Provide the (X, Y) coordinate of the cell's center where the given text is located.  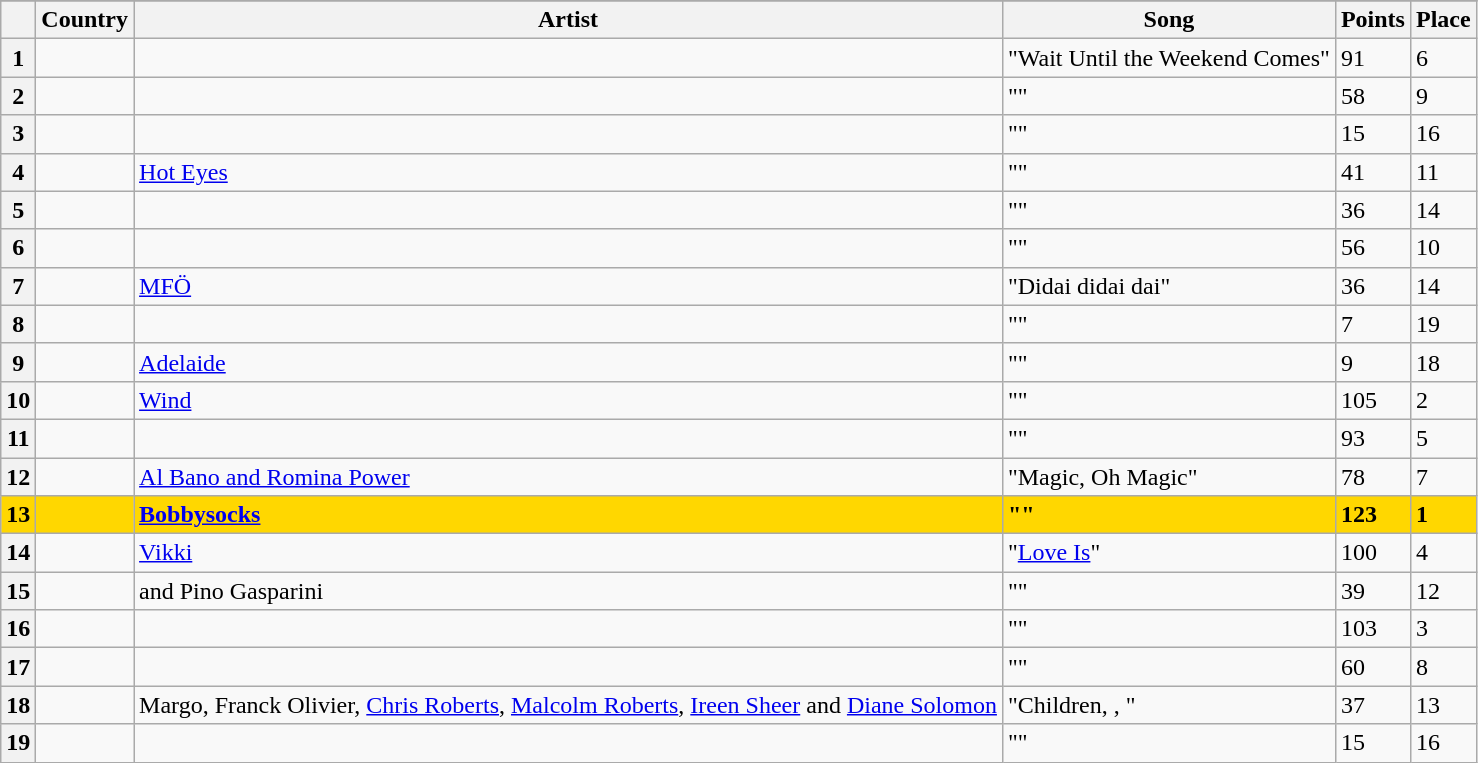
100 (1372, 553)
41 (1372, 172)
93 (1372, 438)
MFÖ (568, 286)
17 (18, 667)
Hot Eyes (568, 172)
58 (1372, 96)
Wind (568, 400)
"Wait Until the Weekend Comes" (1168, 58)
Bobbysocks (568, 515)
91 (1372, 58)
"Children, , " (1168, 705)
60 (1372, 667)
Song (1168, 20)
Artist (568, 20)
Al Bano and Romina Power (568, 477)
Adelaide (568, 362)
56 (1372, 248)
Country (85, 20)
105 (1372, 400)
Margo, Franck Olivier, Chris Roberts, Malcolm Roberts, Ireen Sheer and Diane Solomon (568, 705)
37 (1372, 705)
39 (1372, 591)
Vikki (568, 553)
"Love Is" (1168, 553)
Place (1443, 20)
103 (1372, 629)
and Pino Gasparini (568, 591)
Points (1372, 20)
"Magic, Oh Magic" (1168, 477)
"Didai didai dai" (1168, 286)
78 (1372, 477)
123 (1372, 515)
